Pinpoint the cell where the given text exists, returning its (x, y) midpoint coordinate. 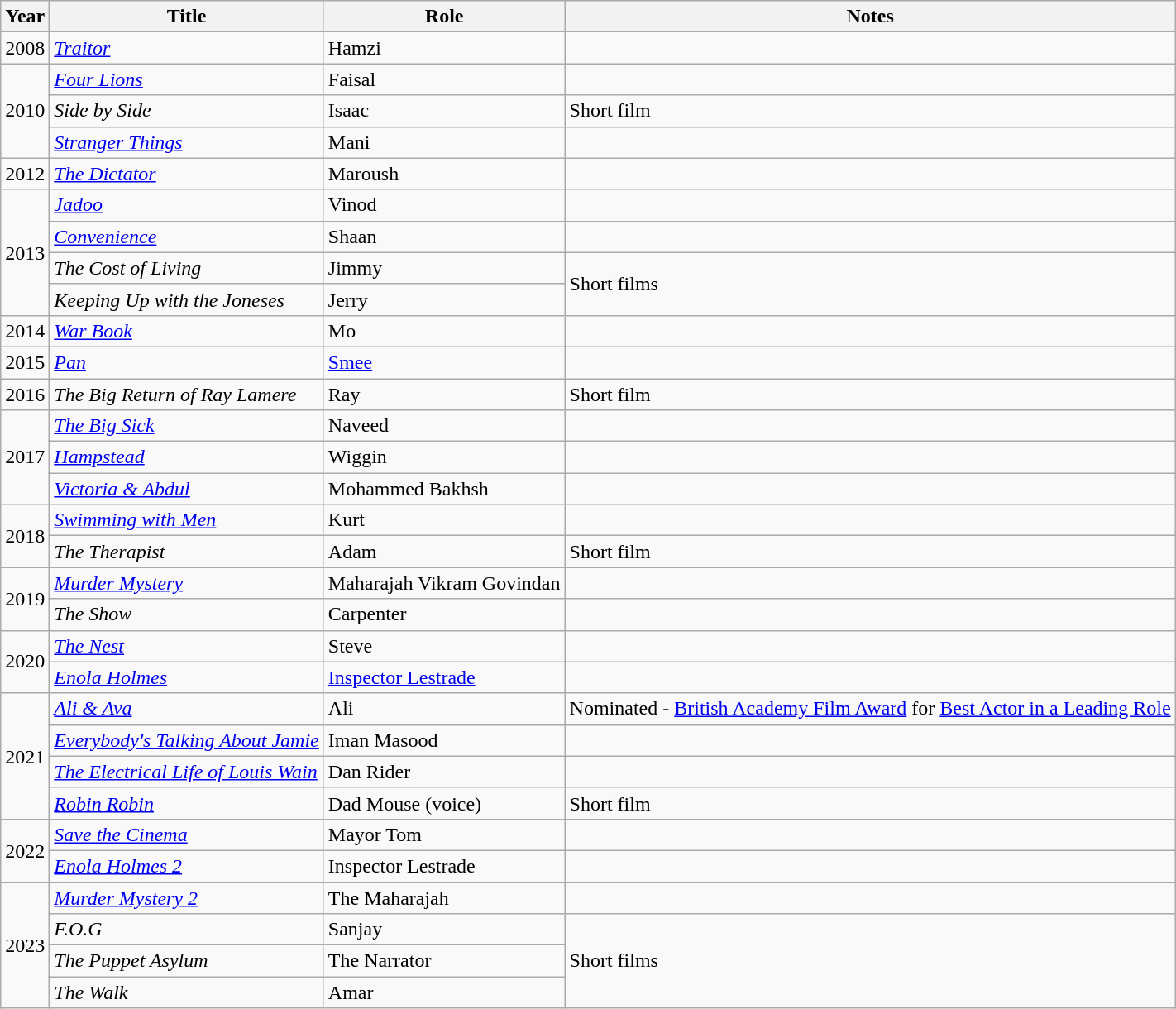
The Dictator (187, 174)
Isaac (444, 111)
Smee (444, 362)
F.O.G (187, 930)
Vinod (444, 205)
Stranger Things (187, 142)
Everybody's Talking About Jamie (187, 740)
Victoria & Abdul (187, 489)
Title (187, 17)
The Puppet Asylum (187, 961)
2019 (25, 599)
Shaan (444, 237)
Amar (444, 992)
Four Lions (187, 79)
Hampstead (187, 457)
Naveed (444, 426)
Mohammed Bakhsh (444, 489)
Ali & Ava (187, 709)
Maroush (444, 174)
War Book (187, 331)
The Narrator (444, 961)
Kurt (444, 520)
2008 (25, 48)
Nominated - British Academy Film Award for Best Actor in a Leading Role (870, 709)
Murder Mystery 2 (187, 897)
Robin Robin (187, 803)
Sanjay (444, 930)
Ali (444, 709)
The Therapist (187, 552)
2016 (25, 395)
Year (25, 17)
2015 (25, 362)
Wiggin (444, 457)
Maharajah Vikram Govindan (444, 583)
Pan (187, 362)
The Electrical Life of Louis Wain (187, 772)
Mayor Tom (444, 834)
Enola Holmes 2 (187, 866)
Carpenter (444, 614)
2013 (25, 252)
Jimmy (444, 268)
2023 (25, 944)
Murder Mystery (187, 583)
2017 (25, 457)
Iman Masood (444, 740)
2021 (25, 756)
The Cost of Living (187, 268)
Save the Cinema (187, 834)
Traitor (187, 48)
Enola Holmes (187, 677)
Mani (444, 142)
2022 (25, 850)
Keeping Up with the Joneses (187, 299)
2020 (25, 662)
The Show (187, 614)
2010 (25, 111)
Ray (444, 395)
Convenience (187, 237)
2018 (25, 536)
Side by Side (187, 111)
Dan Rider (444, 772)
2012 (25, 174)
Role (444, 17)
Hamzi (444, 48)
Steve (444, 646)
Adam (444, 552)
The Big Return of Ray Lamere (187, 395)
Notes (870, 17)
Jadoo (187, 205)
Faisal (444, 79)
The Maharajah (444, 897)
Swimming with Men (187, 520)
The Nest (187, 646)
Mo (444, 331)
2014 (25, 331)
Jerry (444, 299)
The Walk (187, 992)
Dad Mouse (voice) (444, 803)
The Big Sick (187, 426)
